Determine the (X, Y) coordinate at the center of the cell enclosing the given text.  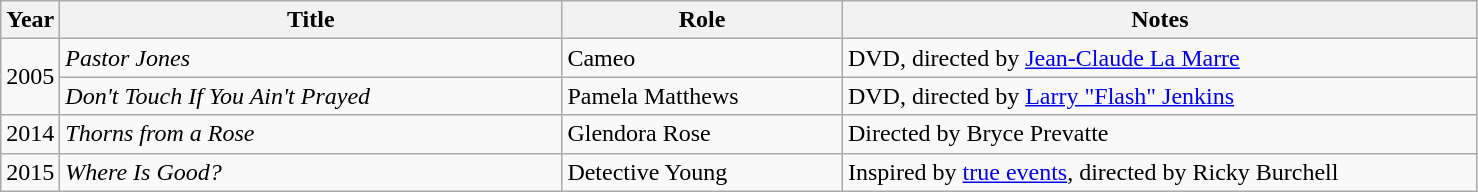
Pamela Matthews (702, 96)
Pastor Jones (311, 58)
Where Is Good? (311, 172)
Thorns from a Rose (311, 134)
DVD, directed by Jean-Claude La Marre (1160, 58)
2005 (30, 77)
Title (311, 20)
Year (30, 20)
2015 (30, 172)
Glendora Rose (702, 134)
Detective Young (702, 172)
Cameo (702, 58)
Inspired by true events, directed by Ricky Burchell (1160, 172)
Directed by Bryce Prevatte (1160, 134)
2014 (30, 134)
Role (702, 20)
Don't Touch If You Ain't Prayed (311, 96)
Notes (1160, 20)
DVD, directed by Larry "Flash" Jenkins (1160, 96)
